Detect which cell encompasses the target text, then output its [X, Y] center coordinate. 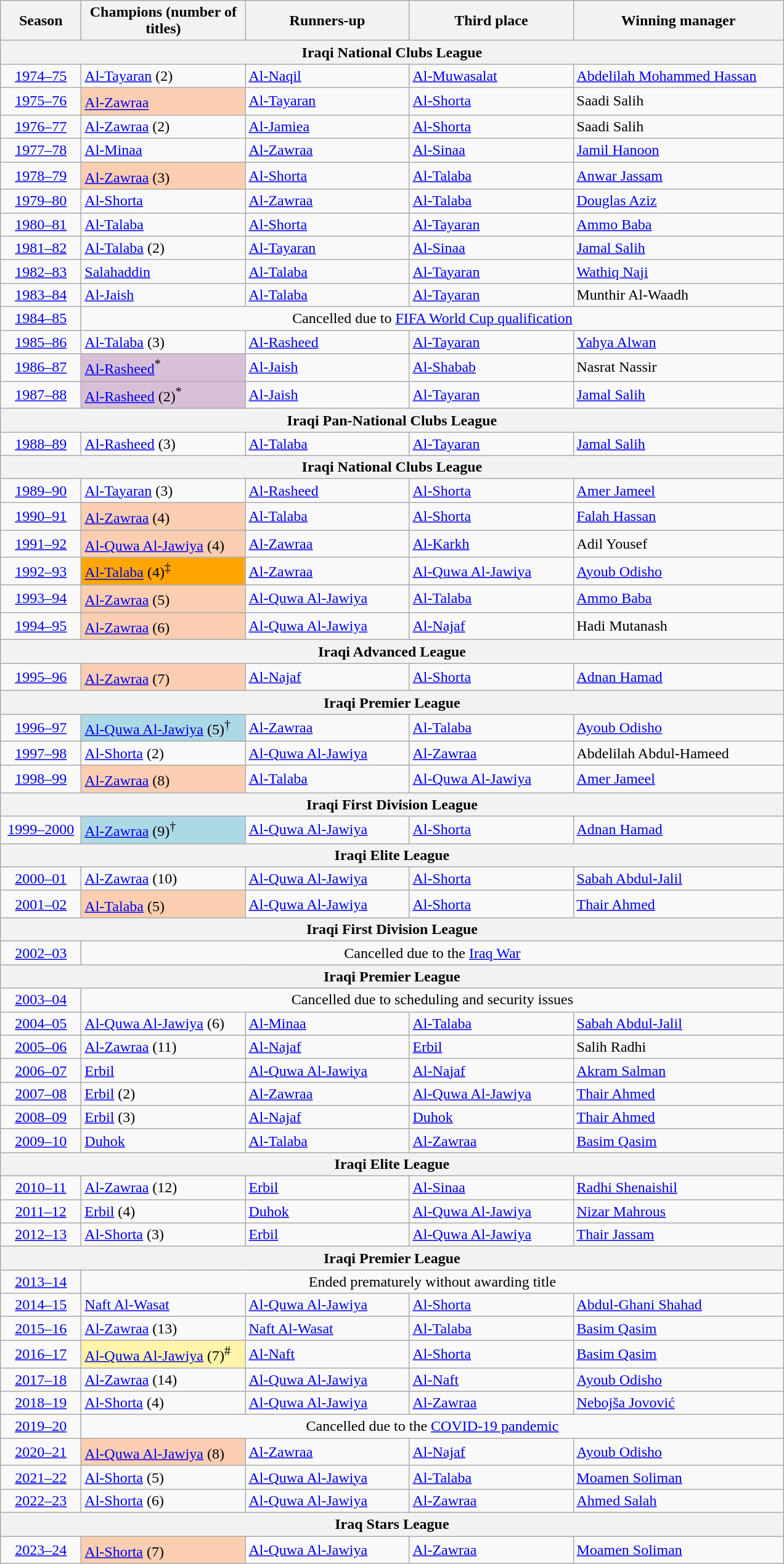
Adil Yousef [678, 544]
2007–08 [41, 1094]
Al-Rasheed (2)* [163, 395]
Nizar Mahrous [678, 1211]
Abdelilah Abdul-Hameed [678, 753]
Anwar Jassam [678, 176]
2022–23 [41, 1501]
1984–85 [41, 318]
2018–19 [41, 1403]
Al-Shorta (7) [163, 1550]
2003–04 [41, 1000]
Al-Muwasalat [491, 76]
Cancelled due to FIFA World Cup qualification [433, 318]
2020–21 [41, 1452]
Erbil (2) [163, 1094]
1978–79 [41, 176]
1985–86 [41, 342]
Al-Zawraa (4) [163, 517]
2017–18 [41, 1380]
Al-Karkh [491, 544]
Iraqi Advanced League [392, 652]
Runners-up [327, 21]
1975–76 [41, 101]
Salih Radhi [678, 1047]
Salahaddin [163, 271]
Al-Shorta (2) [163, 753]
Al-Talaba (5) [163, 904]
Champions (number of titles) [163, 21]
Munthir Al-Waadh [678, 295]
Al-Zawraa (10) [163, 878]
Al-Jamiea [327, 126]
Al-Quwa Al-Jawiya (5)† [163, 727]
2004–05 [41, 1023]
2016–17 [41, 1354]
Al-Naqil [327, 76]
1992–93 [41, 571]
Winning manager [678, 21]
2012–13 [41, 1235]
Falah Hassan [678, 517]
1998–99 [41, 779]
1979–80 [41, 201]
Al-Quwa Al-Jawiya (8) [163, 1452]
Cancelled due to the Iraq War [433, 953]
Cancelled due to scheduling and security issues [433, 1000]
1991–92 [41, 544]
2013–14 [41, 1282]
Erbil (3) [163, 1117]
Nebojša Jovović [678, 1403]
Al-Rasheed* [163, 367]
Wathiq Naji [678, 271]
Erbil (4) [163, 1211]
1990–91 [41, 517]
Al-Talaba (3) [163, 342]
2014–15 [41, 1305]
2015–16 [41, 1329]
1982–83 [41, 271]
1974–75 [41, 76]
Radhi Shenaishil [678, 1188]
2010–11 [41, 1188]
Al-Shorta (3) [163, 1235]
Al-Shabab [491, 367]
Al-Quwa Al-Jawiya (4) [163, 544]
Al-Zawraa (9)† [163, 830]
Al-Tayaran (3) [163, 491]
2006–07 [41, 1070]
Al-Tayaran (2) [163, 76]
1976–77 [41, 126]
1987–88 [41, 395]
2000–01 [41, 878]
Abdul-Ghani Shahad [678, 1305]
2021–22 [41, 1477]
1980–81 [41, 224]
2009–10 [41, 1140]
1983–84 [41, 295]
1977–78 [41, 150]
Iraqi Pan-National Clubs League [392, 420]
Al-Talaba (4)‡ [163, 571]
Al-Quwa Al-Jawiya (7)# [163, 1354]
Iraq Stars League [392, 1524]
Cancelled due to the COVID-19 pandemic [433, 1427]
Al-Zawraa (11) [163, 1047]
Ended prematurely without awarding title [433, 1282]
2001–02 [41, 904]
2008–09 [41, 1117]
Nasrat Nassir [678, 367]
2005–06 [41, 1047]
1994–95 [41, 626]
Al-Shorta (5) [163, 1477]
Hadi Mutanash [678, 626]
1981–82 [41, 248]
1995–96 [41, 677]
Al-Zawraa (6) [163, 626]
Al-Shorta (6) [163, 1501]
Al-Zawraa (12) [163, 1188]
2023–24 [41, 1550]
Akram Salman [678, 1070]
1988–89 [41, 444]
Al-Zawraa (7) [163, 677]
Al-Zawraa (5) [163, 599]
1989–90 [41, 491]
Al-Quwa Al-Jawiya (6) [163, 1023]
Thair Jassam [678, 1235]
Al-Zawraa (14) [163, 1380]
2011–12 [41, 1211]
Al-Zawraa (3) [163, 176]
1993–94 [41, 599]
Al-Zawraa (13) [163, 1329]
2019–20 [41, 1427]
1986–87 [41, 367]
1997–98 [41, 753]
2002–03 [41, 953]
Third place [491, 21]
1999–2000 [41, 830]
Jamil Hanoon [678, 150]
Ahmed Salah [678, 1501]
1996–97 [41, 727]
Al-Talaba (2) [163, 248]
Al-Zawraa (2) [163, 126]
Yahya Alwan [678, 342]
Al-Zawraa (8) [163, 779]
Douglas Aziz [678, 201]
Al-Shorta (4) [163, 1403]
Season [41, 21]
Al-Rasheed (3) [163, 444]
Abdelilah Mohammed Hassan [678, 76]
